Determine the (X, Y) coordinate at the center of the cell enclosing the given text.  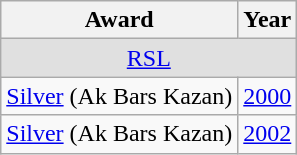
Award (120, 20)
2000 (268, 96)
2002 (268, 134)
Year (268, 20)
RSL (149, 58)
